Scan for the cell matching the given text and deliver its (X, Y) coordinate at center. 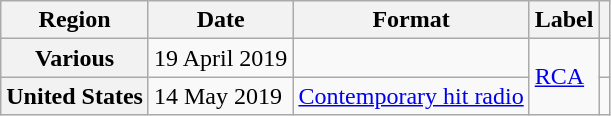
19 April 2019 (220, 58)
Region (75, 20)
Format (411, 20)
RCA (564, 77)
Contemporary hit radio (411, 96)
Label (564, 20)
Date (220, 20)
14 May 2019 (220, 96)
Various (75, 58)
United States (75, 96)
